Provide the [X, Y] coordinate of the cell's center where the given text is located.  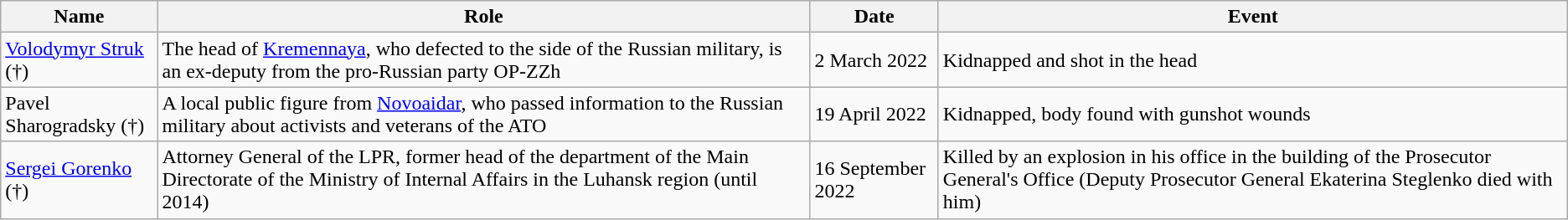
Kidnapped and shot in the head [1253, 60]
Volodymyr Struk (†) [79, 60]
Role [484, 17]
Pavel Sharogradsky (†) [79, 114]
2 March 2022 [874, 60]
16 September 2022 [874, 180]
Kidnapped, body found with gunshot wounds [1253, 114]
A local public figure from Novoaidar, who passed information to the Russian military about activists and veterans of the ATO [484, 114]
The head of Kremennaya, who defected to the side of the Russian military, is an ex-deputy from the pro-Russian party OP-ZZh [484, 60]
Sergei Gorenko (†) [79, 180]
Killed by an explosion in his office in the building of the Prosecutor General's Office (Deputy Prosecutor General Ekaterina Steglenko died with him) [1253, 180]
19 April 2022 [874, 114]
Event [1253, 17]
Name [79, 17]
Date [874, 17]
